Output the (X, Y) coordinate of the center of the cell containing the given text.  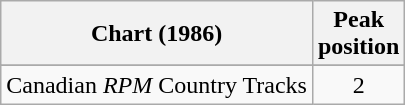
Peakposition (358, 34)
Canadian RPM Country Tracks (157, 85)
2 (358, 85)
Chart (1986) (157, 34)
